Find where the given text appears and provide that cell's center as [x, y] coordinate. 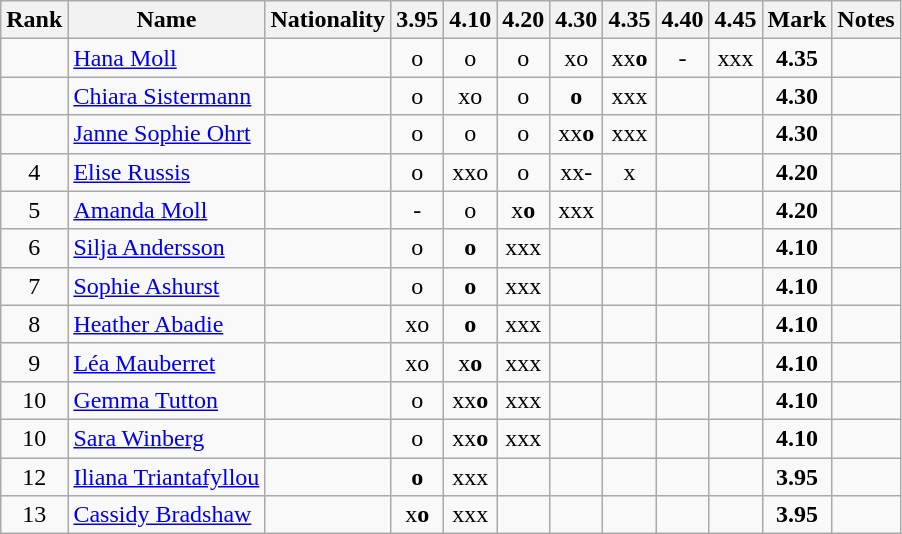
Chiara Sistermann [166, 96]
Sophie Ashurst [166, 286]
Iliana Triantafyllou [166, 477]
Nationality [328, 20]
5 [34, 210]
12 [34, 477]
Elise Russis [166, 172]
Amanda Moll [166, 210]
6 [34, 248]
Janne Sophie Ohrt [166, 134]
Rank [34, 20]
4.40 [682, 20]
Silja Andersson [166, 248]
Léa Mauberret [166, 362]
Sara Winberg [166, 438]
xx- [576, 172]
Name [166, 20]
7 [34, 286]
8 [34, 324]
Notes [866, 20]
4 [34, 172]
Mark [797, 20]
x [630, 172]
Heather Abadie [166, 324]
Hana Moll [166, 58]
13 [34, 515]
Cassidy Bradshaw [166, 515]
4.45 [736, 20]
9 [34, 362]
Gemma Tutton [166, 400]
